Find where the given text appears and provide that cell's center as [X, Y] coordinate. 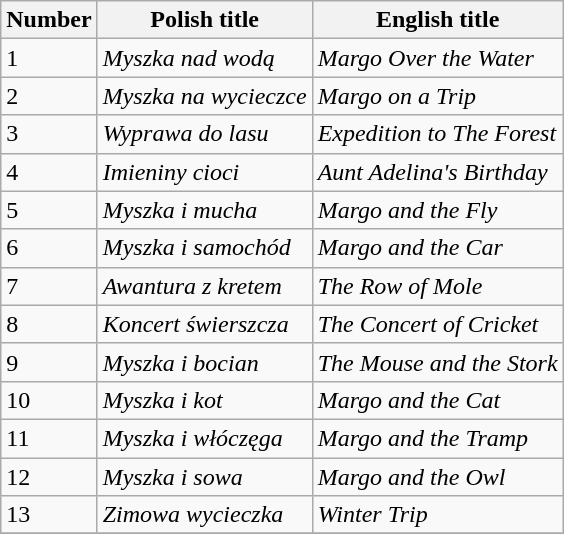
Myszka i kot [204, 400]
Koncert świerszcza [204, 324]
Winter Trip [438, 515]
12 [49, 477]
Myszka i sowa [204, 477]
English title [438, 20]
6 [49, 248]
Number [49, 20]
Myszka nad wodą [204, 58]
10 [49, 400]
Expedition to The Forest [438, 134]
Polish title [204, 20]
Myszka i mucha [204, 210]
Margo and the Cat [438, 400]
2 [49, 96]
Myszka i włóczęga [204, 438]
8 [49, 324]
1 [49, 58]
Imieniny cioci [204, 172]
Margo on a Trip [438, 96]
3 [49, 134]
Margo and the Fly [438, 210]
7 [49, 286]
Margo Over the Water [438, 58]
Myszka i bocian [204, 362]
The Mouse and the Stork [438, 362]
Myszka na wycieczce [204, 96]
Margo and the Car [438, 248]
Awantura z kretem [204, 286]
Margo and the Owl [438, 477]
Aunt Adelina's Birthday [438, 172]
5 [49, 210]
Wyprawa do lasu [204, 134]
13 [49, 515]
Myszka i samochód [204, 248]
Zimowa wycieczka [204, 515]
4 [49, 172]
Margo and the Tramp [438, 438]
The Row of Mole [438, 286]
The Concert of Cricket [438, 324]
11 [49, 438]
9 [49, 362]
